For the text-containing cell, return its midpoint in (X, Y) coordinate format. 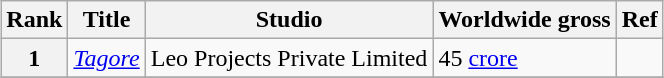
Rank (34, 20)
Leo Projects Private Limited (289, 58)
45 crore (524, 58)
Title (106, 20)
1 (34, 58)
Worldwide gross (524, 20)
Studio (289, 20)
Tagore (106, 58)
Ref (640, 20)
